Search for the cell housing the specified text and yield its [x, y] center coordinate. 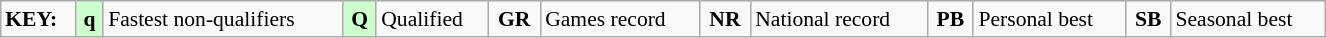
NR [725, 19]
Seasonal best [1248, 19]
Fastest non-qualifiers [223, 19]
q [90, 19]
National record [838, 19]
PB [950, 19]
Qualified [432, 19]
Games record [620, 19]
GR [514, 19]
KEY: [38, 19]
Q [360, 19]
SB [1148, 19]
Personal best [1049, 19]
